Return [X, Y] of the center of cell containing provided text 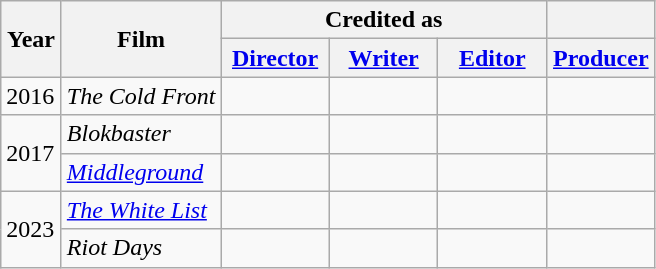
The White List [141, 210]
2023 [32, 229]
Credited as [384, 20]
The Cold Front [141, 96]
Blokbaster [141, 134]
Writer [384, 58]
Middleground [141, 172]
Director [276, 58]
Editor [492, 58]
Year [32, 39]
2016 [32, 96]
Producer [602, 58]
Riot Days [141, 248]
2017 [32, 153]
Film [141, 39]
